Return the [X, Y] coordinate for the center point of the cell that contains the specified text.  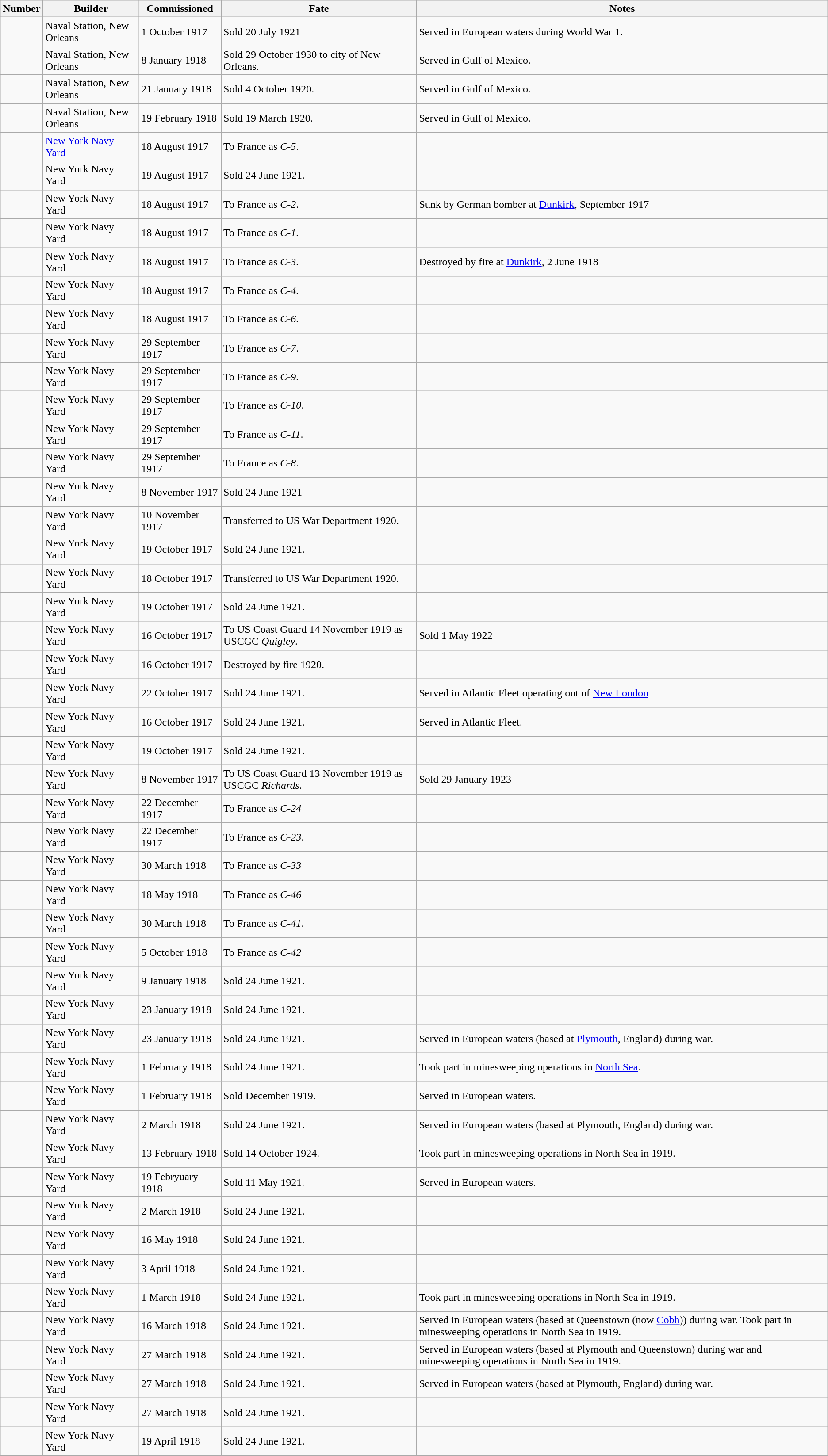
19 August 1917 [180, 175]
3 April 1918 [180, 1268]
Sunk by German bomber at Dunkirk, September 1917 [622, 204]
Sold 20 July 1921 [319, 32]
Served in European waters (based at Plymouth and Queenstown) during war and minesweeping operations in North Sea in 1919. [622, 1355]
9 January 1918 [180, 981]
19 April 1918 [180, 1441]
To France as C-6. [319, 319]
Sold 24 June 1921 [319, 492]
Sold 4 October 1920. [319, 89]
10 November 1917 [180, 521]
18 May 1918 [180, 895]
To France as C-5. [319, 147]
22 October 1917 [180, 693]
Sold 29 January 1923 [622, 779]
16 May 1918 [180, 1240]
Sold 29 October 1930 to city of New Orleans. [319, 60]
To US Coast Guard 13 November 1919 as USCGC Richards. [319, 779]
To France as C-4. [319, 290]
Builder [91, 9]
To France as C-23. [319, 837]
To France as C-1. [319, 233]
Served in European waters (based at Queenstown (now Cobh)) during war. Took part in minesweeping operations in North Sea in 1919. [622, 1326]
19 February 1918 [180, 118]
To France as C-41. [319, 923]
Sold 11 May 1921. [319, 1182]
1 October 1917 [180, 32]
To France as C-8. [319, 463]
Sold December 1919. [319, 1096]
To US Coast Guard 14 November 1919 as USCGC Quigley. [319, 636]
19 Febryuary 1918 [180, 1182]
To France as C-3. [319, 262]
Served in Atlantic Fleet. [622, 722]
Sold 19 March 1920. [319, 118]
Number [22, 9]
1 March 1918 [180, 1297]
To France as C-11. [319, 434]
Served in Atlantic Fleet operating out of New London [622, 693]
To France as C-10. [319, 406]
21 January 1918 [180, 89]
To France as C-7. [319, 348]
Took part in minesweeping operations in North Sea. [622, 1067]
To France as C-33 [319, 866]
To France as C-42 [319, 952]
To France as C-2. [319, 204]
18 October 1917 [180, 578]
16 March 1918 [180, 1326]
8 January 1918 [180, 60]
Fate [319, 9]
Served in European waters during World War 1. [622, 32]
To France as C-46 [319, 895]
Sold 1 May 1922 [622, 636]
Notes [622, 9]
Destroyed by fire at Dunkirk, 2 June 1918 [622, 262]
To France as C-24 [319, 808]
13 February 1918 [180, 1153]
Commissioned [180, 9]
Destroyed by fire 1920. [319, 664]
To France as C-9. [319, 377]
5 October 1918 [180, 952]
Sold 14 October 1924. [319, 1153]
